From the cell containing the given text, extract its center point as (x, y) coordinate. 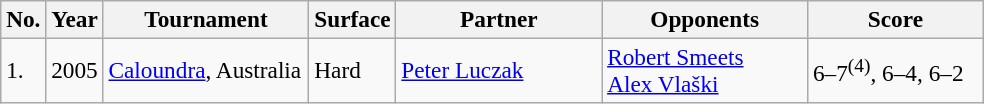
No. (24, 19)
Tournament (206, 19)
Year (74, 19)
Caloundra, Australia (206, 70)
Opponents (705, 19)
Score (896, 19)
Robert Smeets Alex Vlaški (705, 70)
Hard (352, 70)
Partner (499, 19)
6–7(4), 6–4, 6–2 (896, 70)
2005 (74, 70)
Surface (352, 19)
Peter Luczak (499, 70)
1. (24, 70)
